Pinpoint the cell where the given text exists, returning its (X, Y) midpoint coordinate. 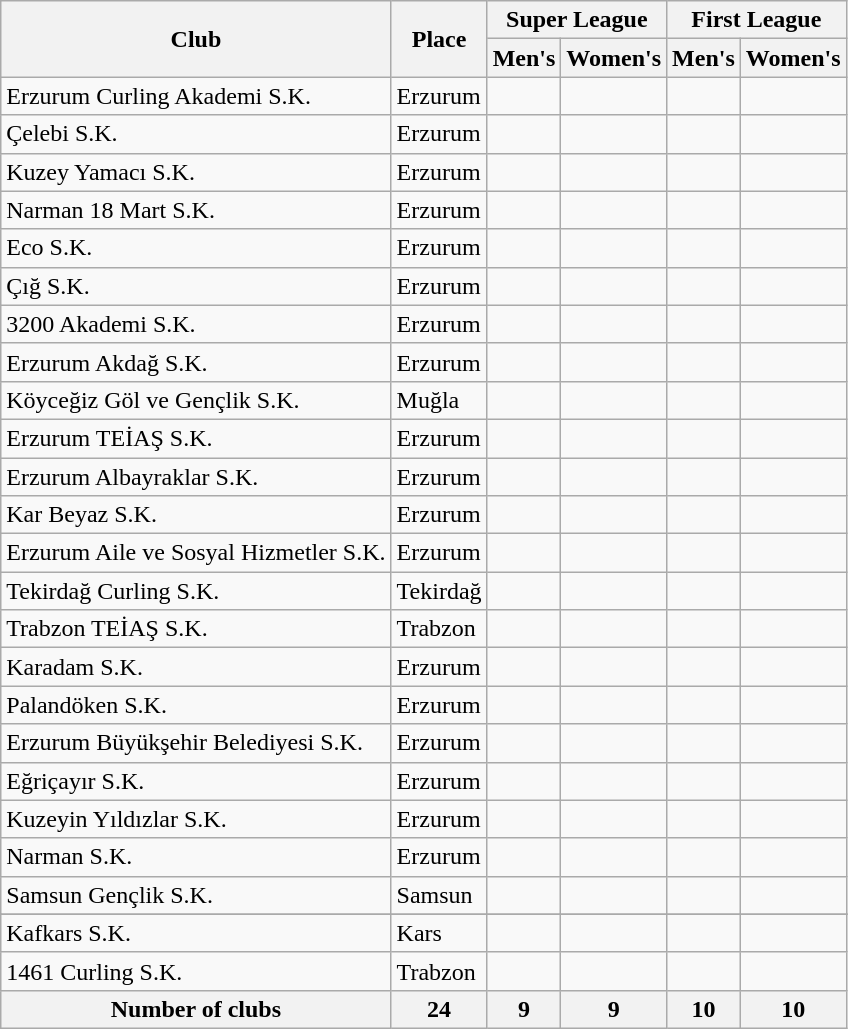
24 (439, 1009)
Erzurum Akdağ S.K. (196, 362)
Erzurum Albayraklar S.K. (196, 477)
Narman S.K. (196, 857)
Erzurum Büyükşehir Belediyesi S.K. (196, 743)
Tekirdağ (439, 591)
Kuzey Yamacı S.K. (196, 172)
Place (439, 39)
Çelebi S.K. (196, 134)
Kafkars S.K. (196, 933)
Muğla (439, 400)
Erzurum Aile ve Sosyal Hizmetler S.K. (196, 553)
Kar Beyaz S.K. (196, 515)
1461 Curling S.K. (196, 971)
Çığ S.K. (196, 286)
Karadam S.K. (196, 667)
Palandöken S.K. (196, 705)
Erzurum Curling Akademi S.K. (196, 96)
Number of clubs (196, 1009)
Erzurum TEİAŞ S.K. (196, 438)
Eğriçayır S.K. (196, 781)
Trabzon TEİAŞ S.K. (196, 629)
Narman 18 Mart S.K. (196, 210)
Super League (576, 20)
Samsun Gençlik S.K. (196, 895)
Tekirdağ Curling S.K. (196, 591)
3200 Akademi S.K. (196, 324)
First League (756, 20)
Köyceğiz Göl ve Gençlik S.K. (196, 400)
Samsun (439, 895)
Kuzeyin Yıldızlar S.K. (196, 819)
Club (196, 39)
Kars (439, 933)
Eco S.K. (196, 248)
